Detect which cell encompasses the target text, then output its (X, Y) center coordinate. 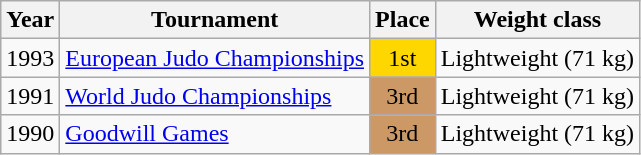
Year (30, 20)
European Judo Championships (215, 58)
Weight class (537, 20)
Place (403, 20)
Tournament (215, 20)
1st (403, 58)
1991 (30, 96)
1993 (30, 58)
1990 (30, 134)
Goodwill Games (215, 134)
World Judo Championships (215, 96)
